Provide the [x, y] coordinate of the cell's center where the given text is located.  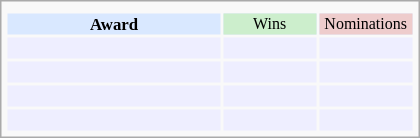
Nominations [366, 24]
Award [114, 24]
Wins [270, 24]
